Capture the cell that displays the provided text and extract its (x, y) central coordinate. 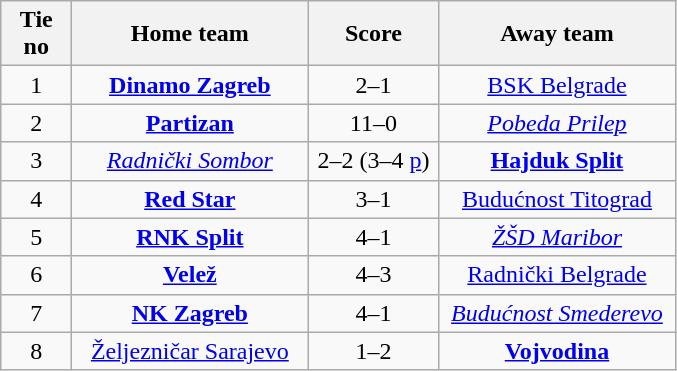
NK Zagreb (190, 313)
2 (36, 123)
ŽŠD Maribor (557, 237)
Score (374, 34)
11–0 (374, 123)
2–1 (374, 85)
4–3 (374, 275)
Radnički Belgrade (557, 275)
Budućnost Titograd (557, 199)
3–1 (374, 199)
2–2 (3–4 p) (374, 161)
Radnički Sombor (190, 161)
8 (36, 351)
6 (36, 275)
1–2 (374, 351)
Željezničar Sarajevo (190, 351)
Home team (190, 34)
Away team (557, 34)
Velež (190, 275)
BSK Belgrade (557, 85)
Hajduk Split (557, 161)
Budućnost Smederevo (557, 313)
Dinamo Zagreb (190, 85)
4 (36, 199)
Pobeda Prilep (557, 123)
Tie no (36, 34)
5 (36, 237)
1 (36, 85)
3 (36, 161)
Vojvodina (557, 351)
Partizan (190, 123)
RNK Split (190, 237)
Red Star (190, 199)
7 (36, 313)
